Find where the given text appears and provide that cell's center as (X, Y) coordinate. 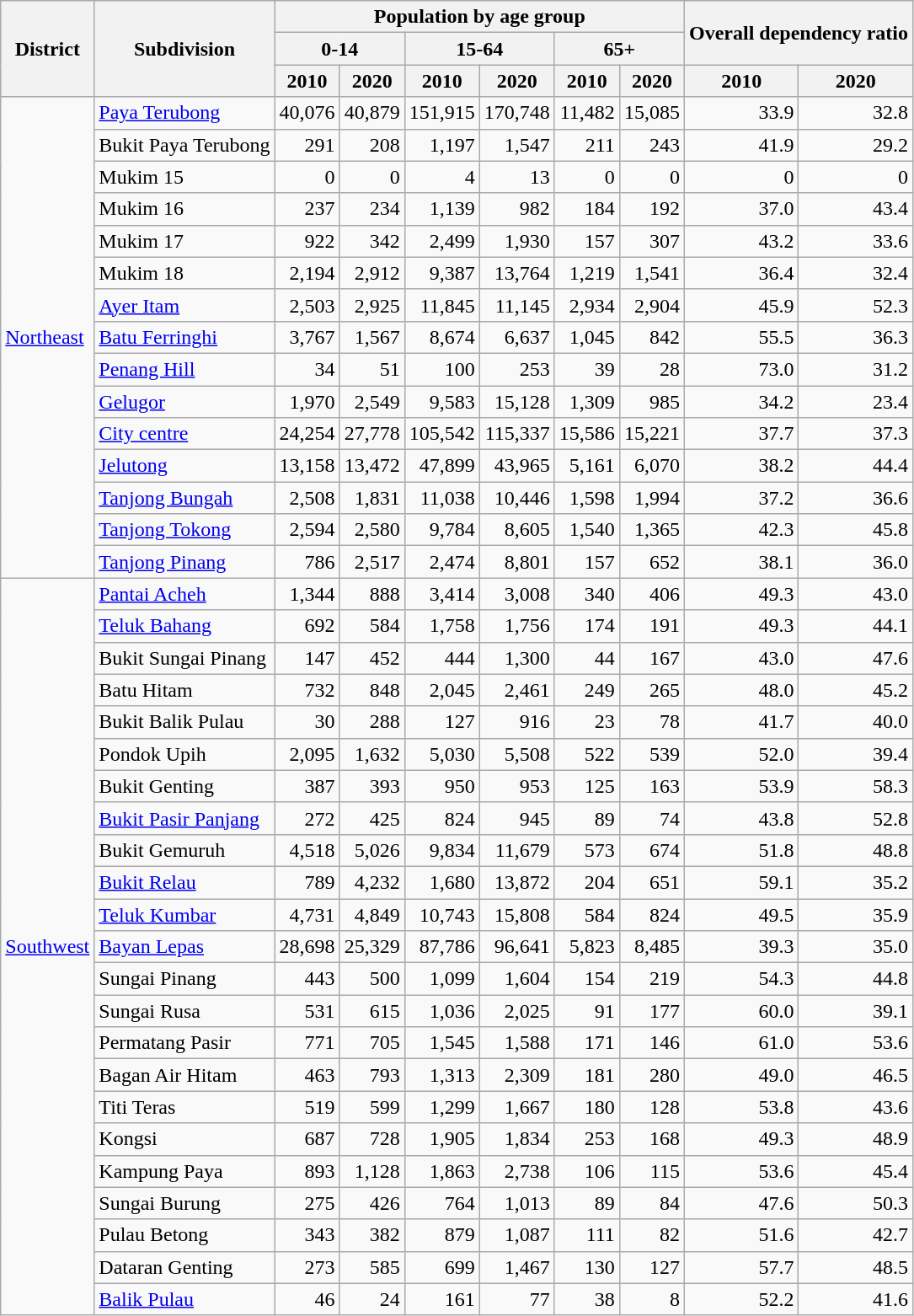
38.2 (741, 466)
8,674 (441, 337)
10,743 (441, 914)
1,667 (517, 1107)
1,604 (517, 979)
Kongsi (184, 1139)
45.2 (856, 690)
154 (586, 979)
40.0 (856, 722)
208 (372, 145)
1,930 (517, 241)
11,145 (517, 305)
342 (372, 241)
15,221 (652, 434)
11,038 (441, 498)
35.2 (856, 882)
1,540 (586, 530)
28 (652, 369)
61.0 (741, 1043)
43,965 (517, 466)
764 (441, 1203)
43.6 (856, 1107)
33.6 (856, 241)
74 (652, 818)
1,905 (441, 1139)
1,219 (586, 273)
9,583 (441, 402)
249 (586, 690)
406 (652, 594)
Titi Teras (184, 1107)
8 (652, 1299)
4,518 (307, 850)
96,641 (517, 947)
2,194 (307, 273)
4,849 (372, 914)
5,823 (586, 947)
848 (372, 690)
539 (652, 754)
78 (652, 722)
699 (441, 1267)
Jelutong (184, 466)
2,549 (372, 402)
888 (372, 594)
3,414 (441, 594)
2,738 (517, 1171)
54.3 (741, 979)
1,139 (441, 209)
42.7 (856, 1235)
50.3 (856, 1203)
1,197 (441, 145)
1,300 (517, 658)
2,934 (586, 305)
Sungai Burung (184, 1203)
1,036 (441, 1011)
243 (652, 145)
34 (307, 369)
652 (652, 562)
32.4 (856, 273)
2,499 (441, 241)
15,085 (652, 113)
2,095 (307, 754)
2,594 (307, 530)
38 (586, 1299)
1,045 (586, 337)
Population by age group (479, 17)
Penang Hill (184, 369)
15,128 (517, 402)
4,232 (372, 882)
Mukim 16 (184, 209)
280 (652, 1075)
48.9 (856, 1139)
1,632 (372, 754)
52.8 (856, 818)
42.3 (741, 530)
46.5 (856, 1075)
573 (586, 850)
49.0 (741, 1075)
275 (307, 1203)
732 (307, 690)
1,970 (307, 402)
151,915 (441, 113)
60.0 (741, 1011)
59.1 (741, 882)
105,542 (441, 434)
307 (652, 241)
5,508 (517, 754)
115,337 (517, 434)
District (47, 49)
2,025 (517, 1011)
Gelugor (184, 402)
Batu Ferringhi (184, 337)
37.7 (741, 434)
793 (372, 1075)
13,158 (307, 466)
Subdivision (184, 49)
13,872 (517, 882)
8,605 (517, 530)
91 (586, 1011)
687 (307, 1139)
Bukit Pasir Panjang (184, 818)
Pantai Acheh (184, 594)
24,254 (307, 434)
Tanjong Bungah (184, 498)
30 (307, 722)
180 (586, 1107)
2,474 (441, 562)
387 (307, 786)
1,013 (517, 1203)
39.1 (856, 1011)
615 (372, 1011)
1,344 (307, 594)
953 (517, 786)
Mukim 15 (184, 177)
Mukim 17 (184, 241)
Teluk Bahang (184, 626)
5,030 (441, 754)
2,045 (441, 690)
789 (307, 882)
237 (307, 209)
161 (441, 1299)
1,128 (372, 1171)
2,580 (372, 530)
13 (517, 177)
25,329 (372, 947)
44 (586, 658)
40,076 (307, 113)
11,845 (441, 305)
Overall dependency ratio (799, 33)
1,680 (441, 882)
53.8 (741, 1107)
204 (586, 882)
33.9 (741, 113)
84 (652, 1203)
382 (372, 1235)
444 (441, 658)
1,598 (586, 498)
45.4 (856, 1171)
585 (372, 1267)
452 (372, 658)
2,925 (372, 305)
1,299 (441, 1107)
1,588 (517, 1043)
771 (307, 1043)
705 (372, 1043)
522 (586, 754)
11,679 (517, 850)
11,482 (586, 113)
1,545 (441, 1043)
73.0 (741, 369)
51.8 (741, 850)
87,786 (441, 947)
Sungai Rusa (184, 1011)
32.8 (856, 113)
272 (307, 818)
192 (652, 209)
10,446 (517, 498)
1,541 (652, 273)
Teluk Kumbar (184, 914)
Dataran Genting (184, 1267)
3,767 (307, 337)
5,161 (586, 466)
31.2 (856, 369)
15-64 (479, 49)
500 (372, 979)
41.7 (741, 722)
128 (652, 1107)
1,994 (652, 498)
52.3 (856, 305)
3,008 (517, 594)
191 (652, 626)
2,904 (652, 305)
48.5 (856, 1267)
Bagan Air Hitam (184, 1075)
6,637 (517, 337)
343 (307, 1235)
Tanjong Tokong (184, 530)
Bukit Balik Pulau (184, 722)
1,831 (372, 498)
Bukit Gemuruh (184, 850)
Balik Pulau (184, 1299)
9,834 (441, 850)
340 (586, 594)
728 (372, 1139)
163 (652, 786)
2,461 (517, 690)
147 (307, 658)
1,365 (652, 530)
43.2 (741, 241)
519 (307, 1107)
982 (517, 209)
8,485 (652, 947)
130 (586, 1267)
49.5 (741, 914)
37.3 (856, 434)
170,748 (517, 113)
48.8 (856, 850)
37.2 (741, 498)
1,863 (441, 1171)
41.6 (856, 1299)
46 (307, 1299)
Bukit Sungai Pinang (184, 658)
44.4 (856, 466)
1,309 (586, 402)
53.9 (741, 786)
393 (372, 786)
842 (652, 337)
106 (586, 1171)
0-14 (339, 49)
531 (307, 1011)
146 (652, 1043)
184 (586, 209)
35.0 (856, 947)
58.3 (856, 786)
39.3 (741, 947)
6,070 (652, 466)
2,309 (517, 1075)
13,764 (517, 273)
34.2 (741, 402)
65+ (619, 49)
Bukit Relau (184, 882)
288 (372, 722)
125 (586, 786)
36.4 (741, 273)
985 (652, 402)
23 (586, 722)
15,808 (517, 914)
36.6 (856, 498)
52.0 (741, 754)
291 (307, 145)
24 (372, 1299)
45.8 (856, 530)
38.1 (741, 562)
234 (372, 209)
Sungai Pinang (184, 979)
111 (586, 1235)
Permatang Pasir (184, 1043)
36.0 (856, 562)
Batu Hitam (184, 690)
599 (372, 1107)
Bukit Paya Terubong (184, 145)
City centre (184, 434)
443 (307, 979)
219 (652, 979)
Bayan Lepas (184, 947)
1,467 (517, 1267)
28,698 (307, 947)
2,503 (307, 305)
100 (441, 369)
Ayer Itam (184, 305)
51.6 (741, 1235)
1,313 (441, 1075)
786 (307, 562)
39.4 (856, 754)
44.8 (856, 979)
35.9 (856, 914)
879 (441, 1235)
9,387 (441, 273)
57.7 (741, 1267)
43.4 (856, 209)
Northeast (47, 337)
48.0 (741, 690)
41.9 (741, 145)
167 (652, 658)
174 (586, 626)
5,026 (372, 850)
945 (517, 818)
36.3 (856, 337)
2,517 (372, 562)
1,567 (372, 337)
45.9 (741, 305)
115 (652, 1171)
Tanjong Pinang (184, 562)
Kampung Paya (184, 1171)
950 (441, 786)
4 (441, 177)
9,784 (441, 530)
Southwest (47, 947)
Pulau Betong (184, 1235)
77 (517, 1299)
43.8 (741, 818)
181 (586, 1075)
Pondok Upih (184, 754)
23.4 (856, 402)
265 (652, 690)
Paya Terubong (184, 113)
177 (652, 1011)
425 (372, 818)
1,756 (517, 626)
273 (307, 1267)
426 (372, 1203)
13,472 (372, 466)
Bukit Genting (184, 786)
922 (307, 241)
40,879 (372, 113)
463 (307, 1075)
82 (652, 1235)
1,547 (517, 145)
55.5 (741, 337)
1,087 (517, 1235)
651 (652, 882)
1,834 (517, 1139)
893 (307, 1171)
8,801 (517, 562)
39 (586, 369)
692 (307, 626)
37.0 (741, 209)
674 (652, 850)
44.1 (856, 626)
51 (372, 369)
Mukim 18 (184, 273)
52.2 (741, 1299)
211 (586, 145)
171 (586, 1043)
1,099 (441, 979)
168 (652, 1139)
2,508 (307, 498)
47,899 (441, 466)
15,586 (586, 434)
1,758 (441, 626)
4,731 (307, 914)
2,912 (372, 273)
916 (517, 722)
29.2 (856, 145)
27,778 (372, 434)
